Locate the cell with the specified text and output its [X, Y] center coordinate. 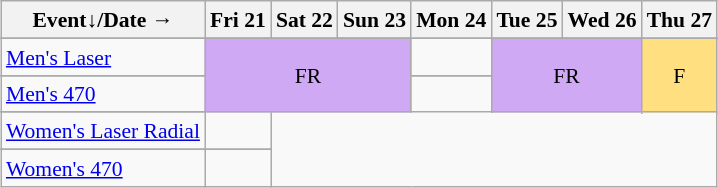
Fri 21 [238, 20]
Thu 27 [680, 20]
Women's Laser Radial [103, 130]
Sat 22 [304, 20]
Sun 23 [374, 20]
Men's Laser [103, 56]
Tue 25 [526, 20]
Event↓/Date → [103, 20]
Mon 24 [451, 20]
F [680, 75]
Men's 470 [103, 94]
Women's 470 [103, 168]
Wed 26 [602, 20]
